Find where the given text appears and provide that cell's center as [X, Y] coordinate. 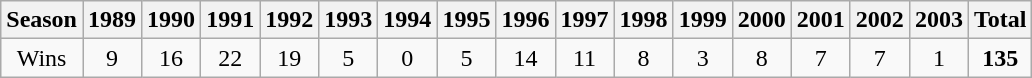
2002 [880, 20]
11 [584, 58]
1995 [466, 20]
Total [1000, 20]
1996 [526, 20]
1991 [230, 20]
135 [1000, 58]
1 [938, 58]
1990 [172, 20]
3 [702, 58]
2001 [820, 20]
0 [408, 58]
1993 [348, 20]
16 [172, 58]
1989 [112, 20]
1997 [584, 20]
2003 [938, 20]
1998 [644, 20]
2000 [762, 20]
1994 [408, 20]
14 [526, 58]
22 [230, 58]
Wins [42, 58]
9 [112, 58]
1992 [290, 20]
19 [290, 58]
1999 [702, 20]
Season [42, 20]
